Determine the (X, Y) coordinate at the center of the cell enclosing the given text.  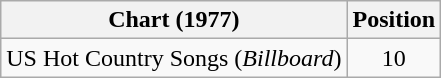
10 (394, 58)
Chart (1977) (174, 20)
US Hot Country Songs (Billboard) (174, 58)
Position (394, 20)
